Return (x, y) of the center of cell containing provided text 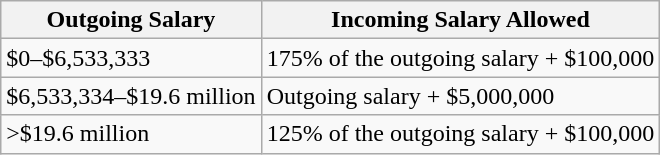
Incoming Salary Allowed (460, 20)
175% of the outgoing salary + $100,000 (460, 58)
Outgoing salary + $5,000,000 (460, 96)
Outgoing Salary (131, 20)
>$19.6 million (131, 134)
$0–$6,533,333 (131, 58)
125% of the outgoing salary + $100,000 (460, 134)
$6,533,334–$19.6 million (131, 96)
